Return the [x, y] coordinate for the center point of the cell that contains the specified text.  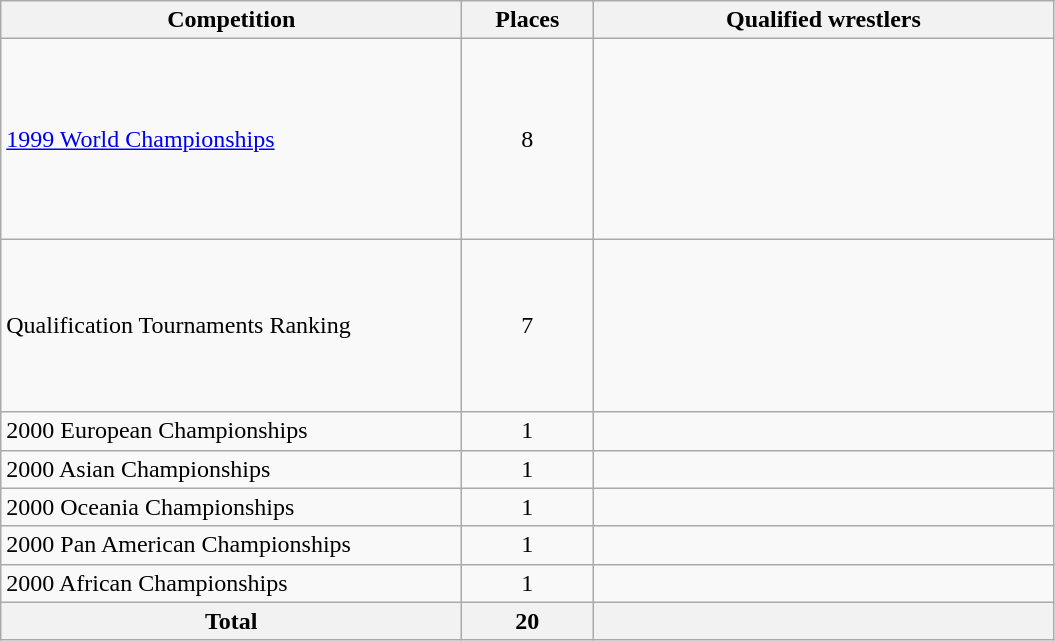
7 [528, 326]
2000 Pan American Championships [232, 545]
Total [232, 621]
2000 Oceania Championships [232, 507]
Qualification Tournaments Ranking [232, 326]
20 [528, 621]
2000 African Championships [232, 583]
Qualified wrestlers [824, 20]
8 [528, 139]
2000 Asian Championships [232, 469]
Places [528, 20]
Competition [232, 20]
1999 World Championships [232, 139]
2000 European Championships [232, 431]
